Scan for the cell matching the given text and deliver its (x, y) coordinate at center. 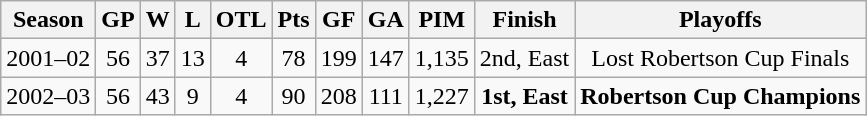
L (192, 20)
1,227 (442, 96)
13 (192, 58)
W (158, 20)
147 (386, 58)
Playoffs (720, 20)
PIM (442, 20)
GP (118, 20)
2nd, East (524, 58)
208 (338, 96)
78 (294, 58)
199 (338, 58)
9 (192, 96)
Season (48, 20)
1,135 (442, 58)
43 (158, 96)
2002–03 (48, 96)
2001–02 (48, 58)
Lost Robertson Cup Finals (720, 58)
Pts (294, 20)
Robertson Cup Champions (720, 96)
1st, East (524, 96)
90 (294, 96)
37 (158, 58)
111 (386, 96)
GF (338, 20)
Finish (524, 20)
OTL (241, 20)
GA (386, 20)
